Capture the cell that displays the provided text and extract its (X, Y) central coordinate. 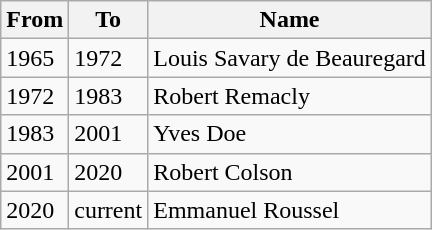
From (35, 20)
1965 (35, 58)
To (108, 20)
current (108, 210)
Robert Remacly (290, 96)
Louis Savary de Beauregard (290, 58)
Robert Colson (290, 172)
Name (290, 20)
Yves Doe (290, 134)
Emmanuel Roussel (290, 210)
